Provide the (x, y) coordinate of the cell's center where the given text is located.  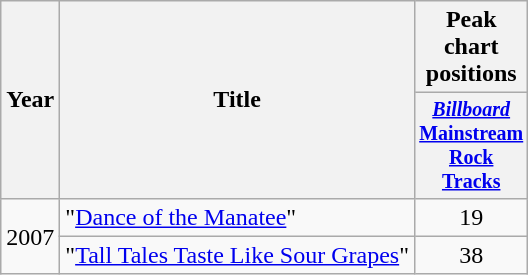
19 (470, 217)
2007 (30, 236)
Peak chart positions (470, 47)
"Dance of the Manatee" (238, 217)
Title (238, 100)
38 (470, 255)
Year (30, 100)
Billboard Mainstream Rock Tracks (470, 146)
"Tall Tales Taste Like Sour Grapes" (238, 255)
